Extract the (X, Y) coordinate from the center of the cell holding the provided text.  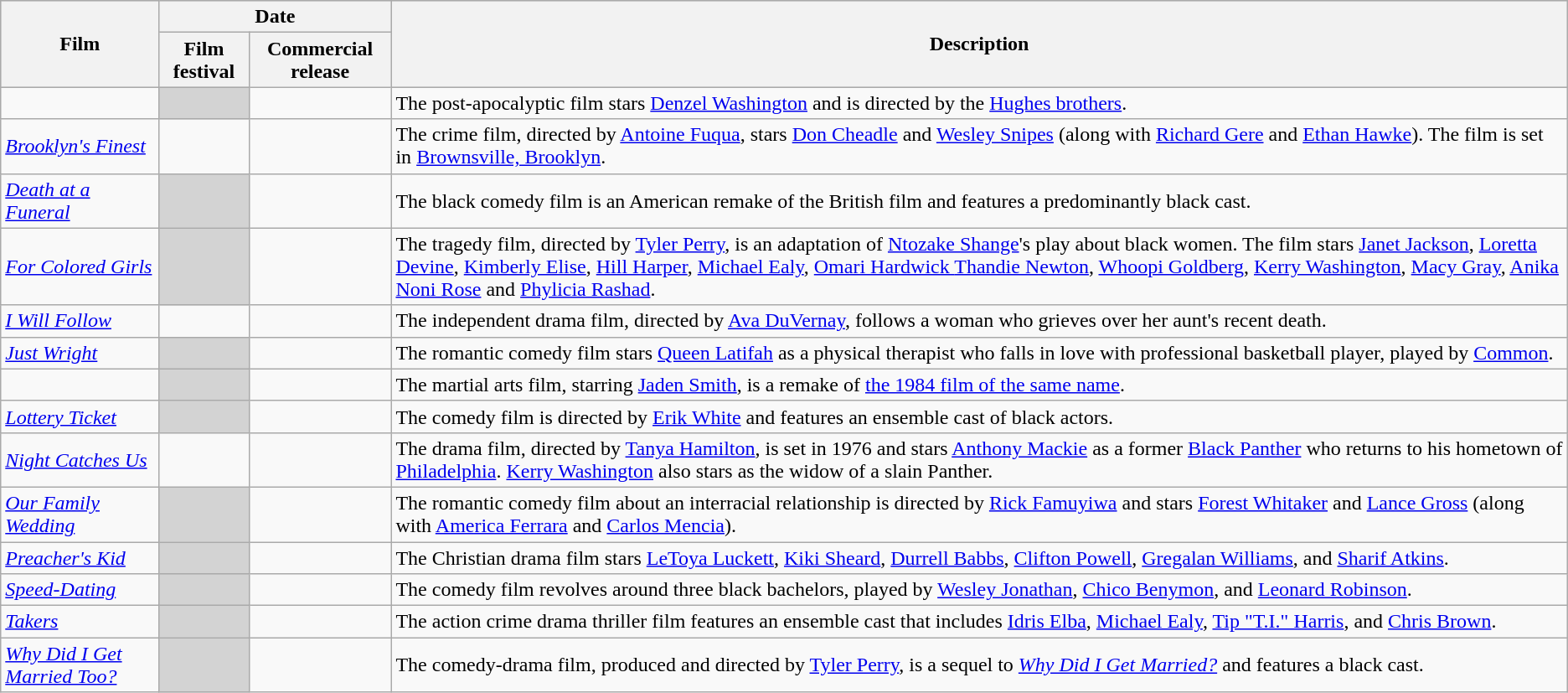
Takers (80, 622)
The post-apocalyptic film stars Denzel Washington and is directed by the Hughes brothers. (979, 103)
Preacher's Kid (80, 557)
Just Wright (80, 353)
Date (275, 17)
Film (80, 44)
Lottery Ticket (80, 416)
The comedy film is directed by Erik White and features an ensemble cast of black actors. (979, 416)
The independent drama film, directed by Ava DuVernay, follows a woman who grieves over her aunt's recent death. (979, 321)
The comedy film revolves around three black bachelors, played by Wesley Jonathan, Chico Benymon, and Leonard Robinson. (979, 590)
The Christian drama film stars LeToya Luckett, Kiki Sheard, Durrell Babbs, Clifton Powell, Gregalan Williams, and Sharif Atkins. (979, 557)
The action crime drama thriller film features an ensemble cast that includes Idris Elba, Michael Ealy, Tip "T.I." Harris, and Chris Brown. (979, 622)
The romantic comedy film stars Queen Latifah as a physical therapist who falls in love with professional basketball player, played by Common. (979, 353)
Speed-Dating (80, 590)
The comedy-drama film, produced and directed by Tyler Perry, is a sequel to Why Did I Get Married? and features a black cast. (979, 665)
The black comedy film is an American remake of the British film and features a predominantly black cast. (979, 201)
Brooklyn's Finest (80, 146)
Commercial release (320, 60)
Night Catches Us (80, 459)
I Will Follow (80, 321)
Film festival (204, 60)
Why Did I Get Married Too? (80, 665)
The martial arts film, starring Jaden Smith, is a remake of the 1984 film of the same name. (979, 385)
Death at a Funeral (80, 201)
For Colored Girls (80, 266)
Description (979, 44)
Our Family Wedding (80, 515)
